Extract the (X, Y) coordinate from the center of the cell holding the provided text.  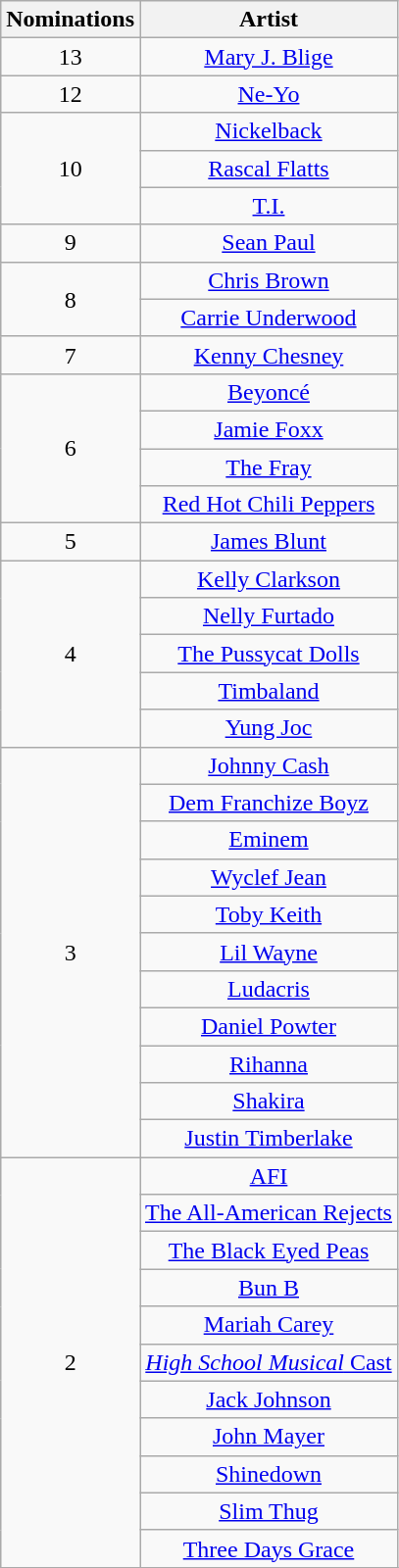
Dem Franchize Boyz (269, 803)
Justin Timberlake (269, 1139)
9 (71, 243)
Three Days Grace (269, 1548)
The Pussycat Dolls (269, 654)
Ludacris (269, 989)
Lil Wayne (269, 952)
Shakira (269, 1102)
AFI (269, 1176)
12 (71, 94)
8 (71, 299)
Johnny Cash (269, 765)
The Black Eyed Peas (269, 1250)
James Blunt (269, 542)
13 (71, 57)
Red Hot Chili Peppers (269, 505)
T.I. (269, 206)
Artist (269, 20)
Nickelback (269, 131)
Eminem (269, 840)
Toby Keith (269, 914)
Wyclef Jean (269, 877)
2 (71, 1362)
7 (71, 355)
Shinedown (269, 1474)
Kelly Clarkson (269, 579)
Slim Thug (269, 1511)
5 (71, 542)
Yung Joc (269, 728)
The All-American Rejects (269, 1213)
Beyoncé (269, 392)
Nominations (71, 20)
Sean Paul (269, 243)
10 (71, 169)
6 (71, 448)
Mariah Carey (269, 1325)
John Mayer (269, 1437)
Bun B (269, 1288)
Jamie Foxx (269, 429)
Rascal Flatts (269, 169)
Chris Brown (269, 280)
Daniel Powter (269, 1026)
Kenny Chesney (269, 355)
Jack Johnson (269, 1399)
3 (71, 953)
The Fray (269, 467)
High School Musical Cast (269, 1362)
Carrie Underwood (269, 318)
Rihanna (269, 1063)
4 (71, 654)
Mary J. Blige (269, 57)
Timbaland (269, 691)
Ne-Yo (269, 94)
Nelly Furtado (269, 616)
